Provide the [x, y] coordinate of the cell's center where the given text is located.  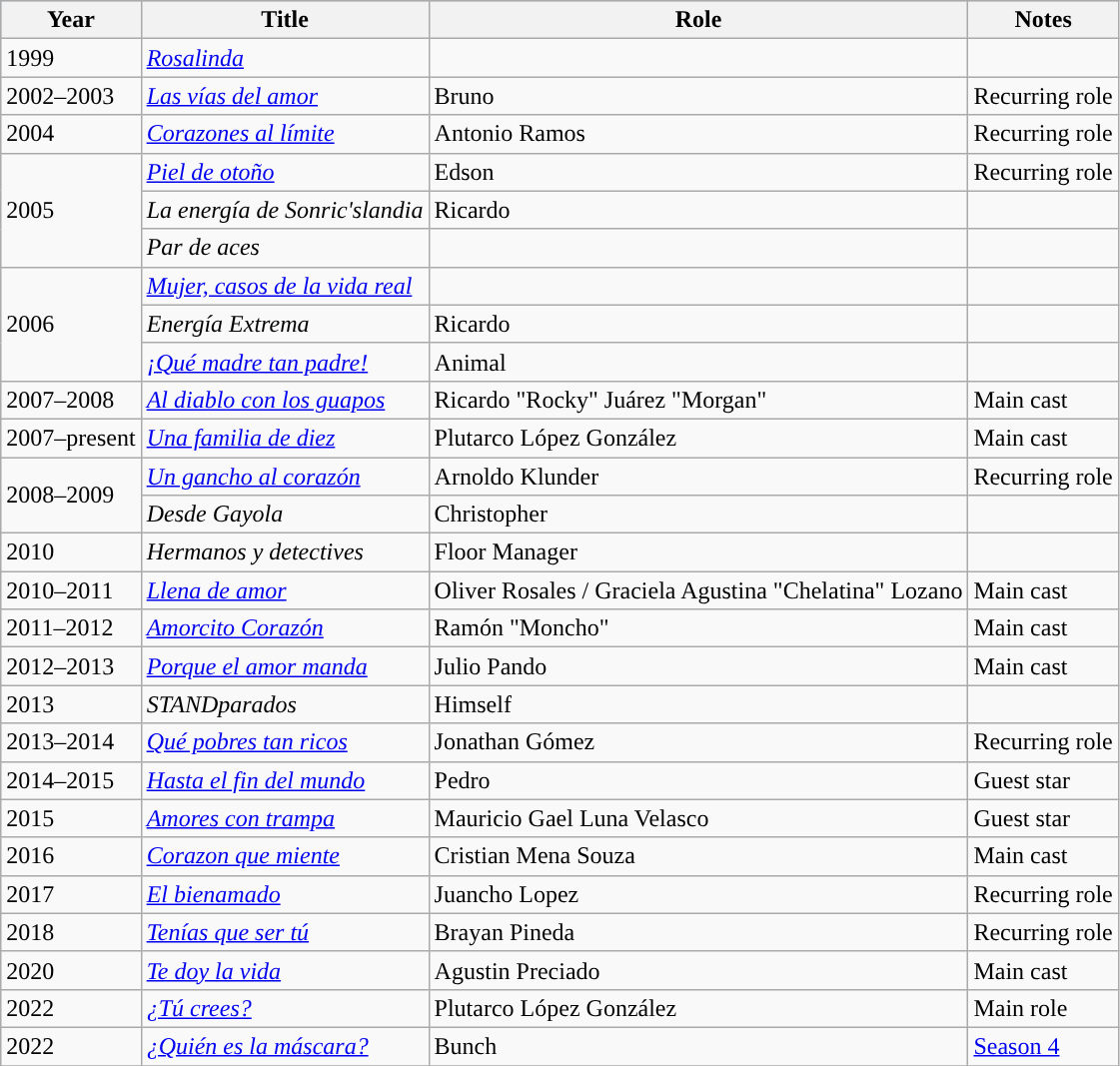
Energía Extrema [285, 324]
Notes [1043, 20]
Main role [1043, 1008]
2015 [71, 818]
1999 [71, 58]
Amorcito Corazón [285, 628]
2006 [71, 324]
2011–2012 [71, 628]
Ramón "Moncho" [698, 628]
La energía de Sonric'slandia [285, 210]
Hermanos y detectives [285, 552]
Animal [698, 362]
Juancho Lopez [698, 894]
Antonio Ramos [698, 134]
Title [285, 20]
2016 [71, 856]
Par de aces [285, 248]
Rosalinda [285, 58]
Amores con trampa [285, 818]
2013–2014 [71, 742]
Mujer, casos de la vida real [285, 286]
Role [698, 20]
2010–2011 [71, 590]
Piel de otoño [285, 172]
Arnoldo Klunder [698, 477]
Hasta el fin del mundo [285, 780]
¡Qué madre tan padre! [285, 362]
2013 [71, 704]
Ricardo "Rocky" Juárez "Morgan" [698, 400]
Pedro [698, 780]
Season 4 [1043, 1046]
2004 [71, 134]
Un gancho al corazón [285, 477]
2012–2013 [71, 666]
Himself [698, 704]
Edson [698, 172]
2002–2003 [71, 96]
Desde Gayola [285, 515]
Llena de amor [285, 590]
2007–2008 [71, 400]
2010 [71, 552]
Porque el amor manda [285, 666]
Christopher [698, 515]
Mauricio Gael Luna Velasco [698, 818]
Las vías del amor [285, 96]
Year [71, 20]
Tenías que ser tú [285, 932]
Cristian Mena Souza [698, 856]
2008–2009 [71, 496]
Jonathan Gómez [698, 742]
¿Quién es la máscara? [285, 1046]
2014–2015 [71, 780]
¿Tú crees? [285, 1008]
Brayan Pineda [698, 932]
Te doy la vida [285, 970]
Floor Manager [698, 552]
Bunch [698, 1046]
2007–present [71, 438]
Una familia de diez [285, 438]
El bienamado [285, 894]
Al diablo con los guapos [285, 400]
Corazon que miente [285, 856]
2017 [71, 894]
2018 [71, 932]
Corazones al límite [285, 134]
Bruno [698, 96]
Qué pobres tan ricos [285, 742]
STANDparados [285, 704]
Oliver Rosales / Graciela Agustina "Chelatina" Lozano [698, 590]
Agustin Preciado [698, 970]
2020 [71, 970]
2005 [71, 210]
Julio Pando [698, 666]
